Locate the cell with the specified text and output its (x, y) center coordinate. 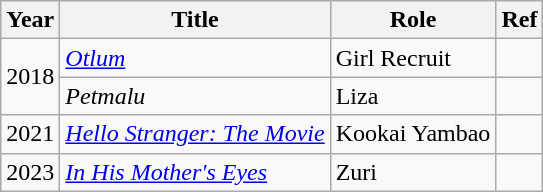
Title (195, 20)
2018 (30, 77)
2023 (30, 172)
Girl Recruit (413, 58)
Role (413, 20)
Kookai Yambao (413, 134)
Zuri (413, 172)
Otlum (195, 58)
2021 (30, 134)
Year (30, 20)
Hello Stranger: The Movie (195, 134)
Petmalu (195, 96)
In His Mother's Eyes (195, 172)
Liza (413, 96)
Ref (520, 20)
